Return the (X, Y) coordinate for the center point of the cell that contains the specified text.  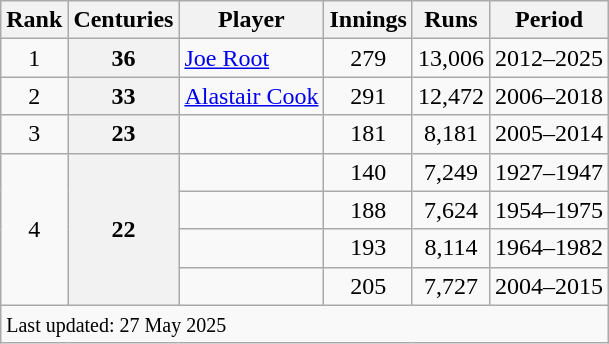
205 (368, 286)
1927–1947 (548, 172)
33 (124, 96)
Player (252, 20)
13,006 (450, 58)
7,624 (450, 210)
2005–2014 (548, 134)
188 (368, 210)
Runs (450, 20)
181 (368, 134)
1964–1982 (548, 248)
4 (34, 229)
8,114 (450, 248)
3 (34, 134)
2012–2025 (548, 58)
23 (124, 134)
2006–2018 (548, 96)
Alastair Cook (252, 96)
193 (368, 248)
2004–2015 (548, 286)
Joe Root (252, 58)
140 (368, 172)
Last updated: 27 May 2025 (305, 324)
1954–1975 (548, 210)
7,249 (450, 172)
279 (368, 58)
Rank (34, 20)
Innings (368, 20)
291 (368, 96)
1 (34, 58)
2 (34, 96)
36 (124, 58)
7,727 (450, 286)
Centuries (124, 20)
22 (124, 229)
8,181 (450, 134)
Period (548, 20)
12,472 (450, 96)
